Scan for the cell matching the given text and deliver its (x, y) coordinate at center. 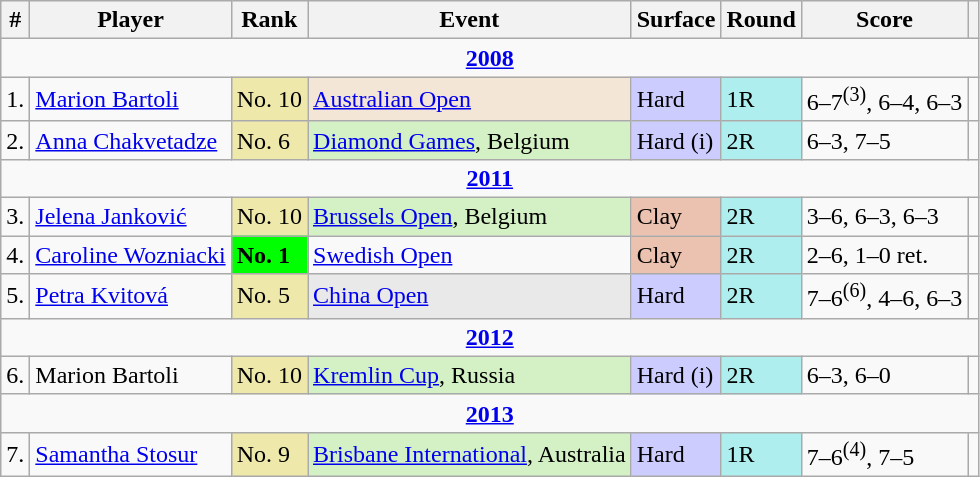
7–6(6), 4–6, 6–3 (884, 296)
No. 5 (269, 296)
Samantha Stosur (130, 454)
2011 (490, 178)
Round (761, 20)
6–3, 7–5 (884, 140)
5. (16, 296)
1. (16, 100)
Player (130, 20)
Australian Open (470, 100)
7. (16, 454)
2–6, 1–0 ret. (884, 255)
4. (16, 255)
No. 9 (269, 454)
Brisbane International, Australia (470, 454)
6–3, 6–0 (884, 375)
7–6(4), 7–5 (884, 454)
Event (470, 20)
2012 (490, 337)
No. 1 (269, 255)
3–6, 6–3, 6–3 (884, 217)
Brussels Open, Belgium (470, 217)
2013 (490, 413)
Diamond Games, Belgium (470, 140)
2008 (490, 58)
Caroline Wozniacki (130, 255)
6. (16, 375)
No. 6 (269, 140)
6–7(3), 6–4, 6–3 (884, 100)
Kremlin Cup, Russia (470, 375)
2. (16, 140)
3. (16, 217)
Surface (676, 20)
Swedish Open (470, 255)
Petra Kvitová (130, 296)
Score (884, 20)
China Open (470, 296)
Jelena Janković (130, 217)
# (16, 20)
Rank (269, 20)
Anna Chakvetadze (130, 140)
